Output the [X, Y] coordinate of the center of the cell containing the given text.  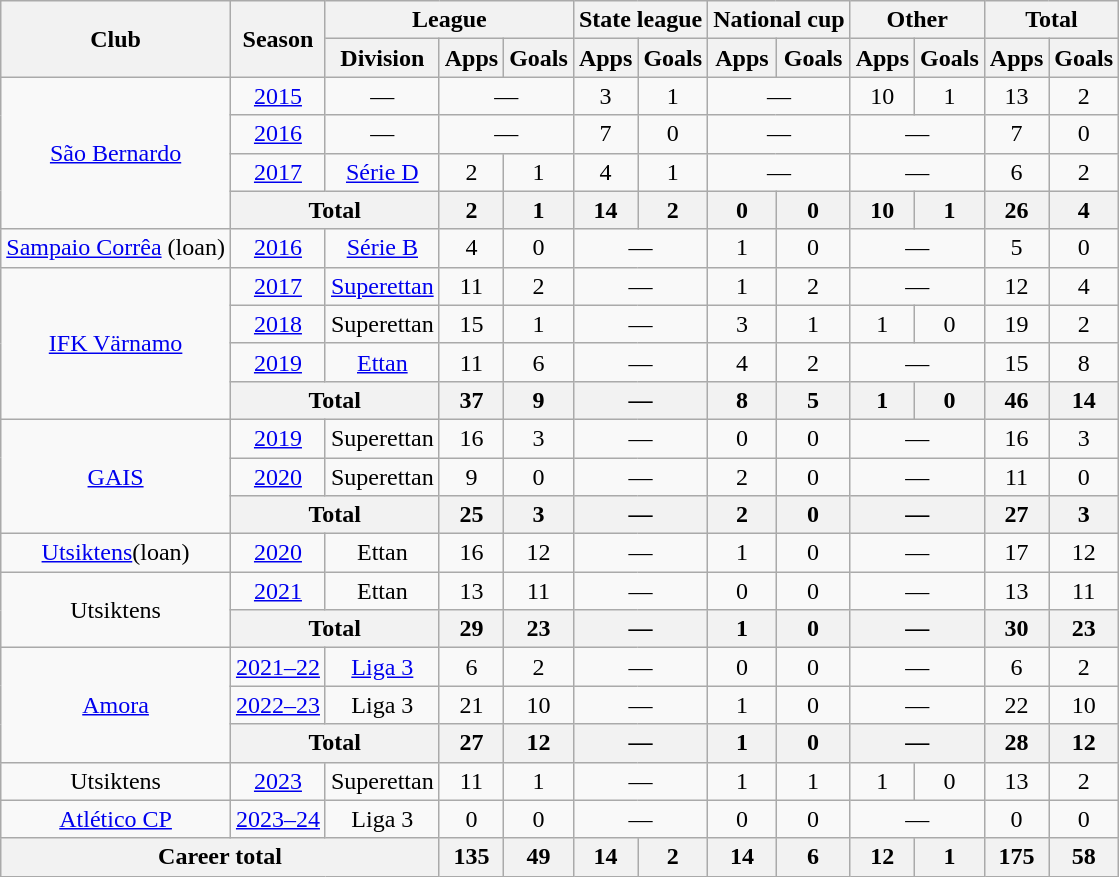
25 [471, 515]
37 [471, 400]
21 [471, 705]
Utsiktens(loan) [116, 553]
19 [1016, 324]
GAIS [116, 476]
Career total [220, 857]
Atlético CP [116, 819]
175 [1016, 857]
League [449, 20]
Division [382, 58]
2022–23 [278, 705]
State league [640, 20]
2021 [278, 591]
135 [471, 857]
2018 [278, 324]
Série B [382, 248]
2023 [278, 781]
29 [471, 629]
30 [1016, 629]
46 [1016, 400]
Amora [116, 705]
Série D [382, 172]
49 [539, 857]
17 [1016, 553]
22 [1016, 705]
2023–24 [278, 819]
National cup [779, 20]
28 [1016, 743]
São Bernardo [116, 153]
Sampaio Corrêa (loan) [116, 248]
26 [1016, 210]
2021–22 [278, 667]
Club [116, 39]
Other [917, 20]
IFK Värnamo [116, 343]
2015 [278, 96]
Season [278, 39]
58 [1084, 857]
